Capture the cell that displays the provided text and extract its [X, Y] central coordinate. 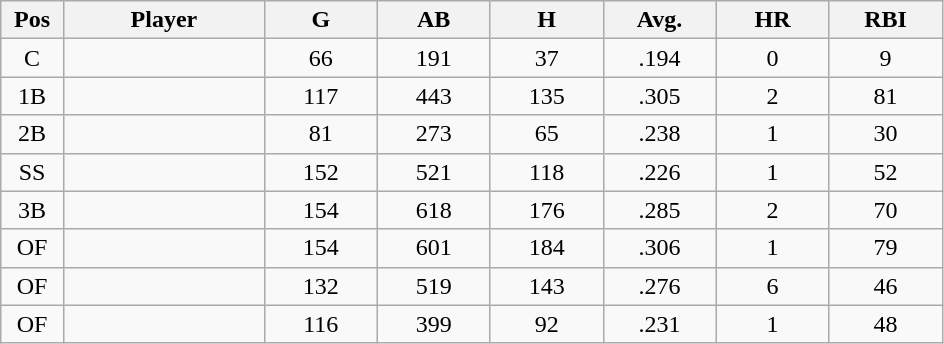
70 [886, 210]
176 [546, 210]
.306 [660, 248]
.285 [660, 210]
37 [546, 58]
135 [546, 96]
273 [434, 134]
.238 [660, 134]
H [546, 20]
118 [546, 172]
46 [886, 286]
RBI [886, 20]
HR [772, 20]
30 [886, 134]
117 [320, 96]
521 [434, 172]
1B [32, 96]
399 [434, 324]
.305 [660, 96]
443 [434, 96]
2B [32, 134]
G [320, 20]
.194 [660, 58]
0 [772, 58]
152 [320, 172]
9 [886, 58]
191 [434, 58]
Avg. [660, 20]
618 [434, 210]
116 [320, 324]
C [32, 58]
.231 [660, 324]
3B [32, 210]
Player [164, 20]
SS [32, 172]
601 [434, 248]
184 [546, 248]
48 [886, 324]
.276 [660, 286]
79 [886, 248]
132 [320, 286]
65 [546, 134]
Pos [32, 20]
143 [546, 286]
66 [320, 58]
AB [434, 20]
52 [886, 172]
6 [772, 286]
519 [434, 286]
.226 [660, 172]
92 [546, 324]
